Detect which cell encompasses the target text, then output its (x, y) center coordinate. 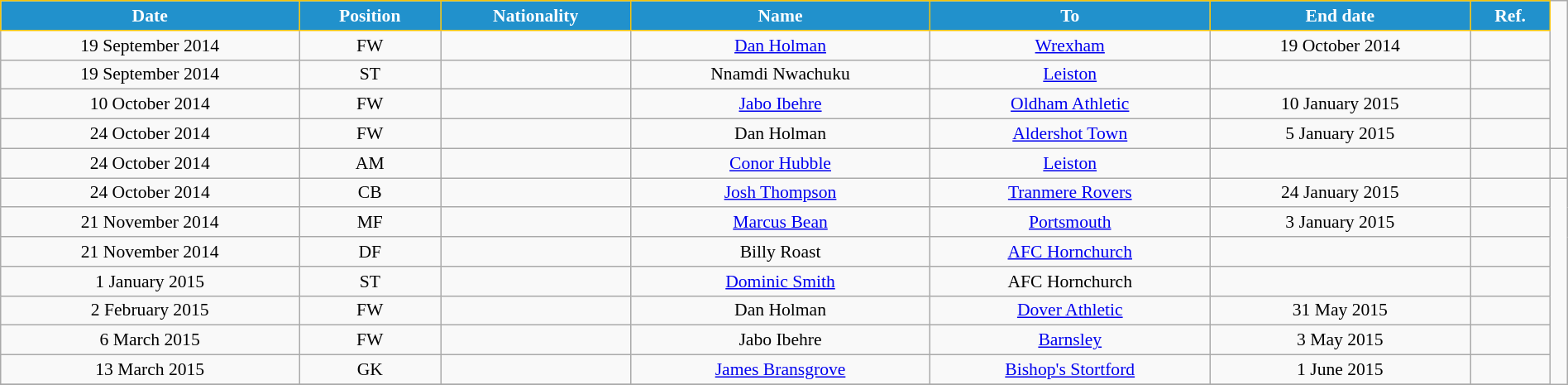
Name (780, 16)
10 October 2014 (151, 104)
Tranmere Rovers (1070, 193)
31 May 2015 (1340, 310)
19 October 2014 (1340, 46)
CB (370, 193)
1 June 2015 (1340, 370)
Marcus Bean (780, 223)
6 March 2015 (151, 340)
Oldham Athletic (1070, 104)
Ref. (1510, 16)
Bishop's Stortford (1070, 370)
To (1070, 16)
Barnsley (1070, 340)
Billy Roast (780, 252)
MF (370, 223)
Wrexham (1070, 46)
Josh Thompson (780, 193)
24 January 2015 (1340, 193)
10 January 2015 (1340, 104)
13 March 2015 (151, 370)
Position (370, 16)
Aldershot Town (1070, 134)
Dover Athletic (1070, 310)
5 January 2015 (1340, 134)
DF (370, 252)
Conor Hubble (780, 163)
3 January 2015 (1340, 223)
AM (370, 163)
Portsmouth (1070, 223)
3 May 2015 (1340, 340)
James Bransgrove (780, 370)
Nationality (536, 16)
2 February 2015 (151, 310)
1 January 2015 (151, 282)
Date (151, 16)
Dominic Smith (780, 282)
GK (370, 370)
Nnamdi Nwachuku (780, 75)
End date (1340, 16)
